Capture the cell that displays the provided text and extract its [X, Y] central coordinate. 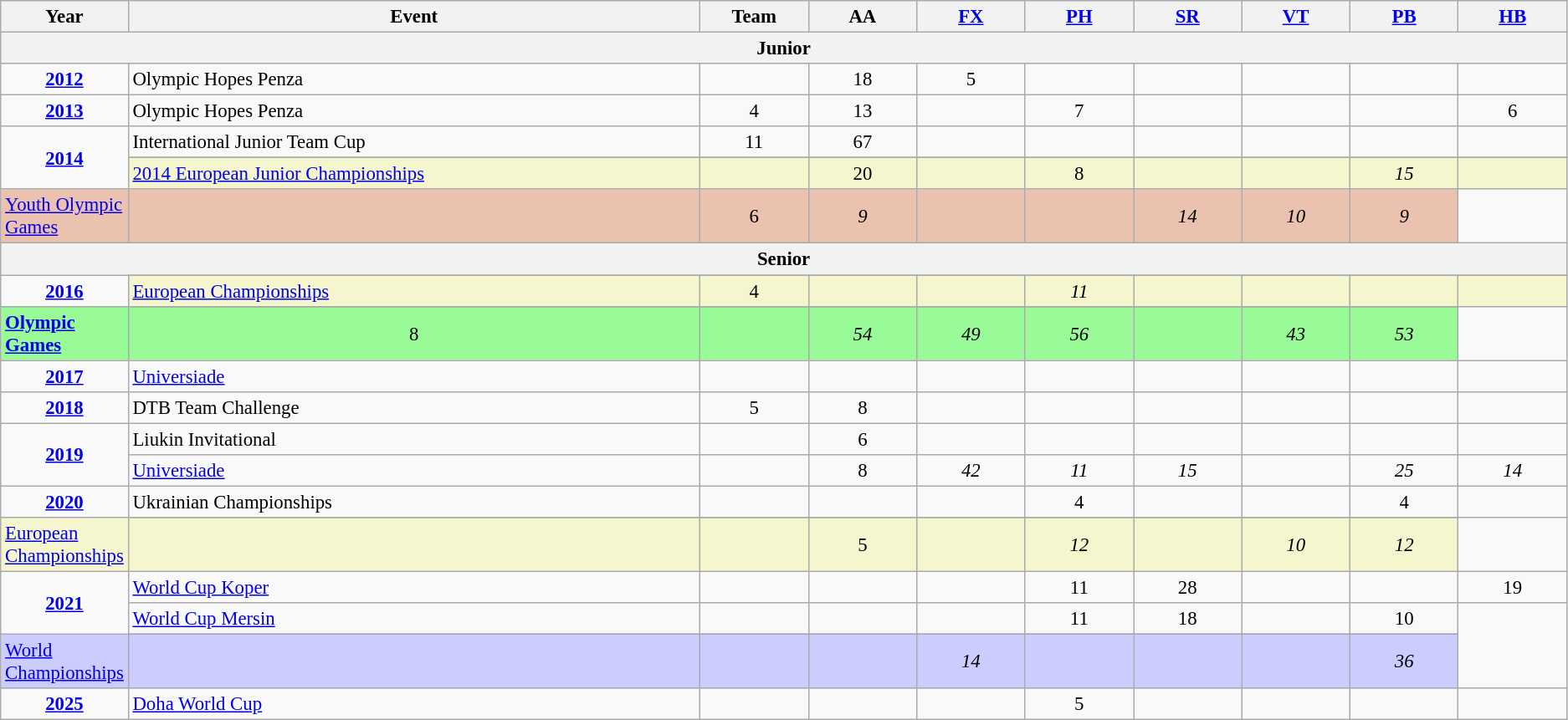
56 [1079, 333]
DTB Team Challenge [413, 407]
2014 [64, 157]
HB [1513, 17]
2017 [64, 376]
Doha World Cup [413, 704]
2020 [64, 502]
54 [862, 333]
49 [971, 333]
28 [1188, 587]
International Junior Team Cup [413, 142]
25 [1404, 471]
7 [1079, 111]
2025 [64, 704]
19 [1513, 587]
2021 [64, 602]
World Cup Mersin [413, 619]
SR [1188, 17]
2013 [64, 111]
Senior [784, 259]
2014 European Junior Championships [413, 174]
13 [862, 111]
20 [862, 174]
World Championships [64, 662]
2012 [64, 79]
42 [971, 471]
67 [862, 142]
PB [1404, 17]
FX [971, 17]
2018 [64, 407]
Team [754, 17]
World Cup Koper [413, 587]
Event [413, 17]
PH [1079, 17]
Liukin Invitational [413, 439]
AA [862, 17]
43 [1295, 333]
2016 [64, 291]
2019 [64, 455]
Olympic Games [64, 333]
53 [1404, 333]
Youth Olympic Games [64, 216]
Ukrainian Championships [413, 502]
36 [1404, 662]
Junior [784, 49]
VT [1295, 17]
Year [64, 17]
